Scan for the cell matching the given text and deliver its (x, y) coordinate at center. 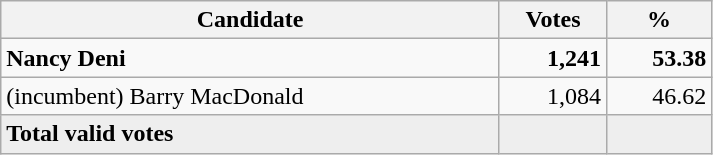
1,241 (552, 58)
(incumbent) Barry MacDonald (250, 96)
53.38 (658, 58)
% (658, 20)
1,084 (552, 96)
Votes (552, 20)
Nancy Deni (250, 58)
Total valid votes (250, 134)
46.62 (658, 96)
Candidate (250, 20)
